Find where the given text appears and provide that cell's center as [X, Y] coordinate. 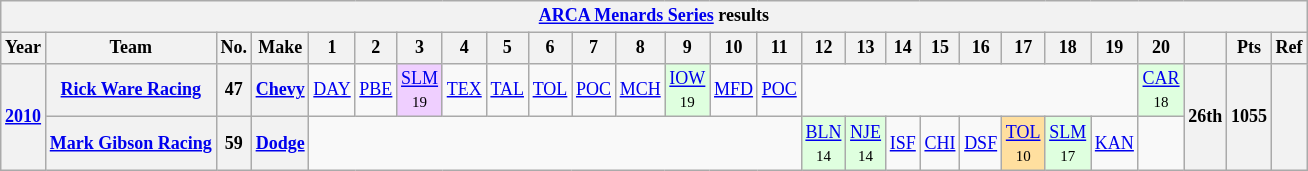
15 [940, 48]
Year [24, 48]
SLM17 [1068, 144]
26th [1206, 116]
19 [1115, 48]
Ref [1289, 48]
DSF [981, 144]
13 [866, 48]
1055 [1250, 116]
7 [594, 48]
BLN14 [824, 144]
16 [981, 48]
CAR18 [1161, 90]
NJE14 [866, 144]
Chevy [280, 90]
11 [779, 48]
59 [234, 144]
DAY [332, 90]
CHI [940, 144]
ISF [902, 144]
PBE [376, 90]
18 [1068, 48]
SLM19 [420, 90]
12 [824, 48]
Team [130, 48]
TOL [550, 90]
8 [640, 48]
IOW19 [688, 90]
2 [376, 48]
Rick Ware Racing [130, 90]
14 [902, 48]
6 [550, 48]
MFD [734, 90]
9 [688, 48]
TOL10 [1022, 144]
47 [234, 90]
5 [507, 48]
MCH [640, 90]
TAL [507, 90]
3 [420, 48]
2010 [24, 116]
No. [234, 48]
Dodge [280, 144]
ARCA Menards Series results [654, 16]
Mark Gibson Racing [130, 144]
1 [332, 48]
10 [734, 48]
20 [1161, 48]
TEX [464, 90]
KAN [1115, 144]
Pts [1250, 48]
Make [280, 48]
17 [1022, 48]
4 [464, 48]
